For the text-containing cell, return its midpoint in [X, Y] coordinate format. 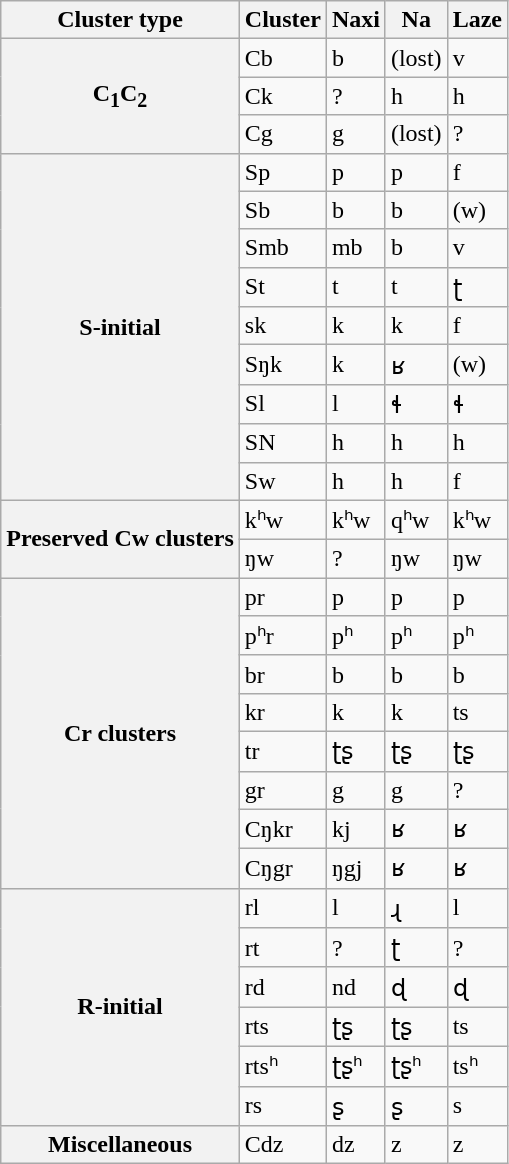
gr [282, 790]
ŋgj [356, 869]
Sl [282, 404]
Sw [282, 481]
qʰw [416, 520]
Cr clusters [120, 733]
Cb [282, 58]
R-initial [120, 1006]
Sŋk [282, 365]
Cluster [282, 20]
Naxi [356, 20]
Cŋgr [282, 869]
tsʰ [477, 1066]
rts [282, 1027]
Smb [282, 248]
SN [282, 443]
Laze [477, 20]
pʰr [282, 636]
Cluster type [120, 20]
nd [356, 987]
tr [282, 751]
pr [282, 597]
rl [282, 908]
ɻ [416, 908]
rt [282, 948]
St [282, 287]
Cŋkr [282, 829]
rtsʰ [282, 1066]
Sb [282, 210]
Na [416, 20]
mb [356, 248]
Ck [282, 96]
br [282, 674]
rs [282, 1106]
S-initial [120, 326]
rd [282, 987]
C1C2 [120, 96]
dz [356, 1145]
Miscellaneous [120, 1145]
Preserved Cw clusters [120, 539]
Sp [282, 172]
kj [356, 829]
Cdz [282, 1145]
Cg [282, 134]
sk [282, 326]
kr [282, 712]
s [477, 1106]
